Determine the (X, Y) coordinate at the center of the cell enclosing the given text.  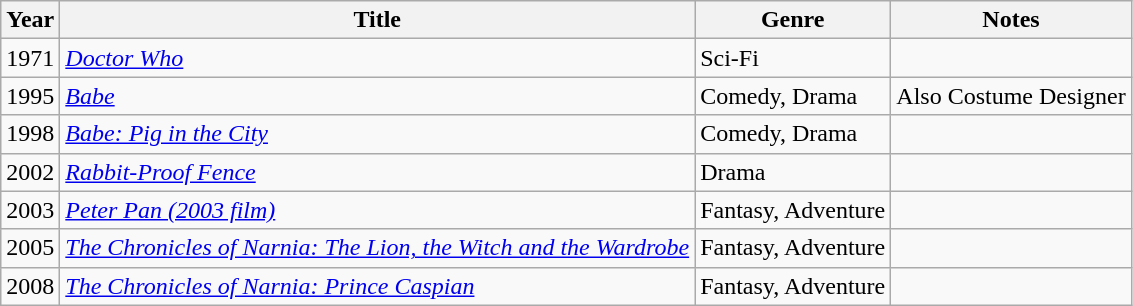
Notes (1011, 20)
Rabbit-Proof Fence (378, 172)
Title (378, 20)
2005 (30, 248)
Babe (378, 96)
Peter Pan (2003 film) (378, 210)
Year (30, 20)
Babe: Pig in the City (378, 134)
2008 (30, 286)
Doctor Who (378, 58)
1971 (30, 58)
1998 (30, 134)
Also Costume Designer (1011, 96)
2003 (30, 210)
Drama (793, 172)
1995 (30, 96)
Sci-Fi (793, 58)
2002 (30, 172)
The Chronicles of Narnia: The Lion, the Witch and the Wardrobe (378, 248)
Genre (793, 20)
The Chronicles of Narnia: Prince Caspian (378, 286)
